Capture the cell that displays the provided text and extract its [X, Y] central coordinate. 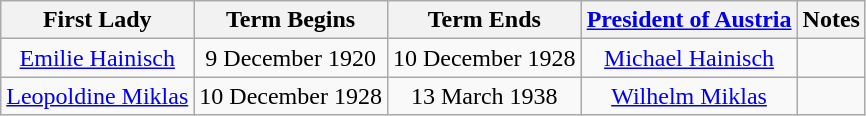
Leopoldine Miklas [98, 96]
Term Ends [484, 20]
9 December 1920 [291, 58]
Term Begins [291, 20]
Wilhelm Miklas [689, 96]
Michael Hainisch [689, 58]
Notes [831, 20]
13 March 1938 [484, 96]
Emilie Hainisch [98, 58]
President of Austria [689, 20]
First Lady [98, 20]
